Scan for the cell matching the given text and deliver its [X, Y] coordinate at center. 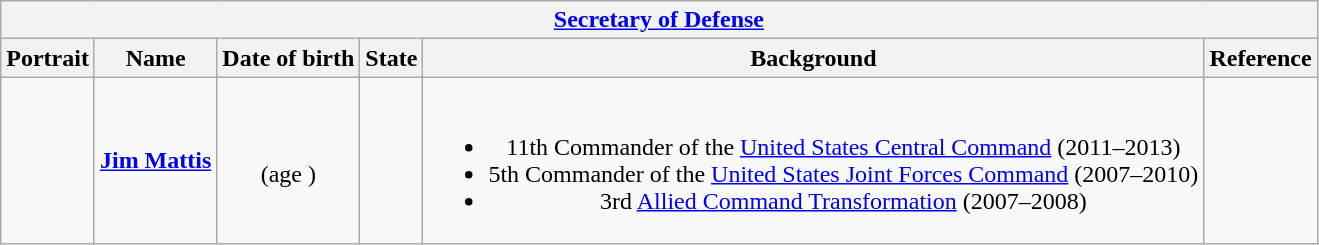
Secretary of Defense [659, 20]
Background [814, 58]
(age ) [288, 160]
Jim Mattis [155, 160]
Date of birth [288, 58]
Reference [1260, 58]
State [392, 58]
Name [155, 58]
Portrait [48, 58]
